Capture the cell that displays the provided text and extract its [X, Y] central coordinate. 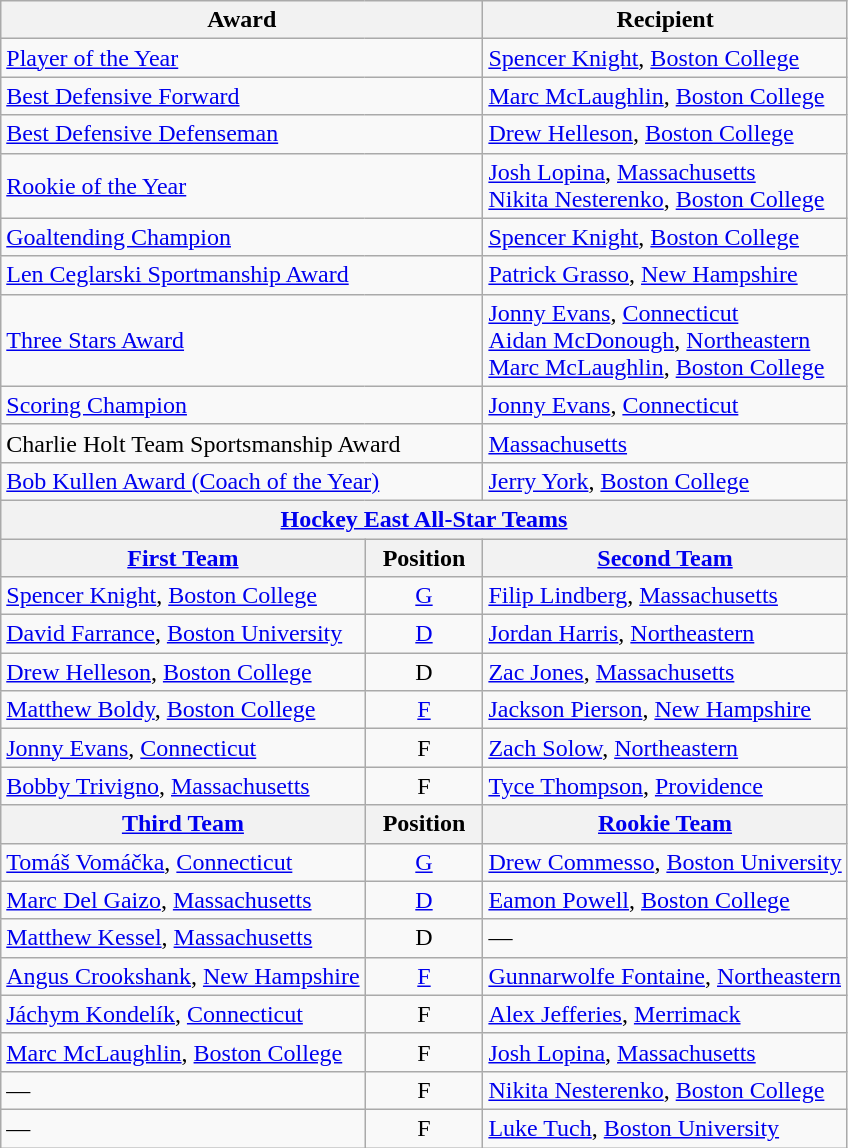
Award [242, 20]
Jonny Evans, ConnecticutAidan McDonough, NortheasternMarc McLaughlin, Boston College [665, 340]
Zac Jones, Massachusetts [665, 672]
First Team [183, 557]
Best Defensive Forward [242, 96]
Charlie Holt Team Sportsmanship Award [242, 443]
Patrick Grasso, New Hampshire [665, 275]
Tyce Thompson, Providence [665, 786]
Zach Solow, Northeastern [665, 748]
Third Team [183, 824]
Best Defensive Defenseman [242, 134]
Len Ceglarski Sportmanship Award [242, 275]
Marc Del Gaizo, Massachusetts [183, 900]
Filip Lindberg, Massachusetts [665, 596]
Bob Kullen Award (Coach of the Year) [242, 481]
Second Team [665, 557]
Bobby Trivigno, Massachusetts [183, 786]
Jerry York, Boston College [665, 481]
Player of the Year [242, 58]
Tomáš Vomáčka, Connecticut [183, 862]
Josh Lopina, MassachusettsNikita Nesterenko, Boston College [665, 186]
Jáchym Kondelík, Connecticut [183, 1014]
Three Stars Award [242, 340]
David Farrance, Boston University [183, 634]
Drew Commesso, Boston University [665, 862]
Eamon Powell, Boston College [665, 900]
Recipient [665, 20]
Jordan Harris, Northeastern [665, 634]
Matthew Kessel, Massachusetts [183, 938]
Matthew Boldy, Boston College [183, 710]
Scoring Champion [242, 405]
Nikita Nesterenko, Boston College [665, 1090]
Alex Jefferies, Merrimack [665, 1014]
Hockey East All-Star Teams [424, 519]
Angus Crookshank, New Hampshire [183, 976]
Luke Tuch, Boston University [665, 1128]
Rookie Team [665, 824]
Jackson Pierson, New Hampshire [665, 710]
Goaltending Champion [242, 237]
Gunnarwolfe Fontaine, Northeastern [665, 976]
Rookie of the Year [242, 186]
Massachusetts [665, 443]
Josh Lopina, Massachusetts [665, 1052]
